Detect which cell encompasses the target text, then output its (X, Y) center coordinate. 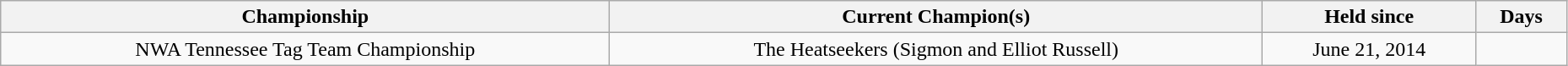
Days (1522, 17)
Current Champion(s) (936, 17)
The Heatseekers (Sigmon and Elliot Russell) (936, 49)
June 21, 2014 (1370, 49)
Championship (305, 17)
Held since (1370, 17)
NWA Tennessee Tag Team Championship (305, 49)
